For the text-containing cell, return its midpoint in [x, y] coordinate format. 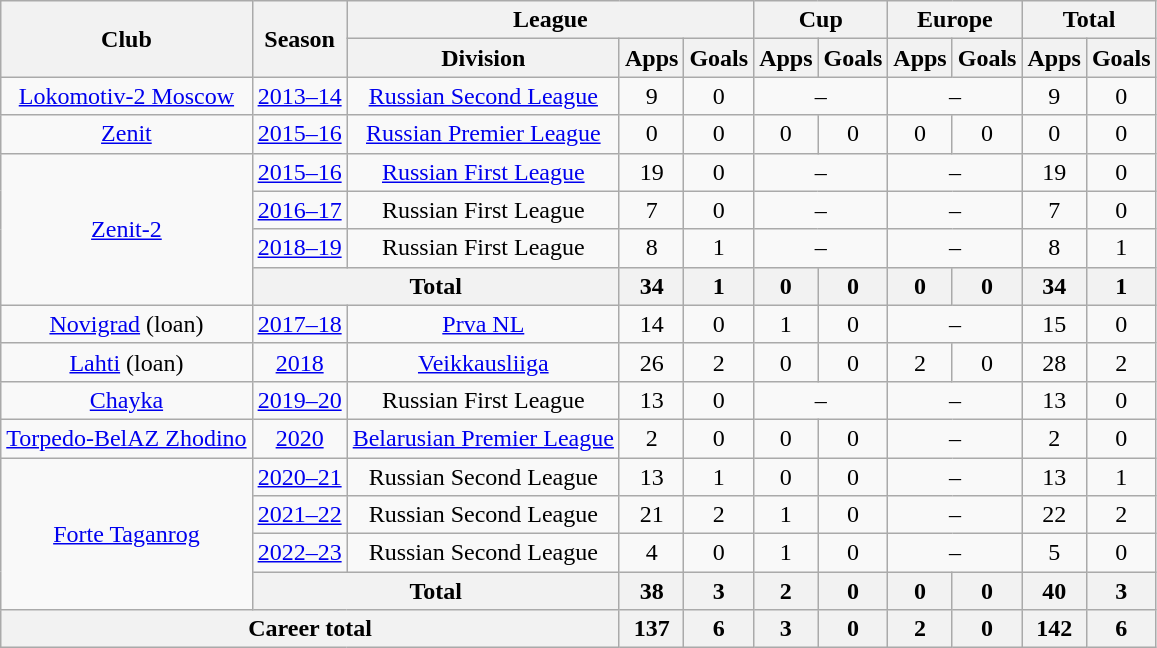
2022–23 [300, 553]
Chayka [126, 400]
2021–22 [300, 515]
Career total [310, 629]
Lahti (loan) [126, 362]
Zenit [126, 134]
Season [300, 39]
Forte Taganrog [126, 534]
2018–19 [300, 248]
2018 [300, 362]
League [550, 20]
Veikkausliiga [483, 362]
28 [1054, 362]
14 [651, 324]
Torpedo-BelAZ Zhodino [126, 438]
4 [651, 553]
137 [651, 629]
21 [651, 515]
Novigrad (loan) [126, 324]
Russian Premier League [483, 134]
40 [1054, 591]
2016–17 [300, 210]
Prva NL [483, 324]
Belarusian Premier League [483, 438]
26 [651, 362]
2013–14 [300, 96]
2019–20 [300, 400]
Cup [821, 20]
2017–18 [300, 324]
5 [1054, 553]
2020–21 [300, 477]
Europe [955, 20]
Division [483, 58]
142 [1054, 629]
15 [1054, 324]
Lokomotiv-2 Moscow [126, 96]
Club [126, 39]
22 [1054, 515]
38 [651, 591]
2020 [300, 438]
Zenit-2 [126, 229]
